Determine the [X, Y] coordinate at the center of the cell enclosing the given text.  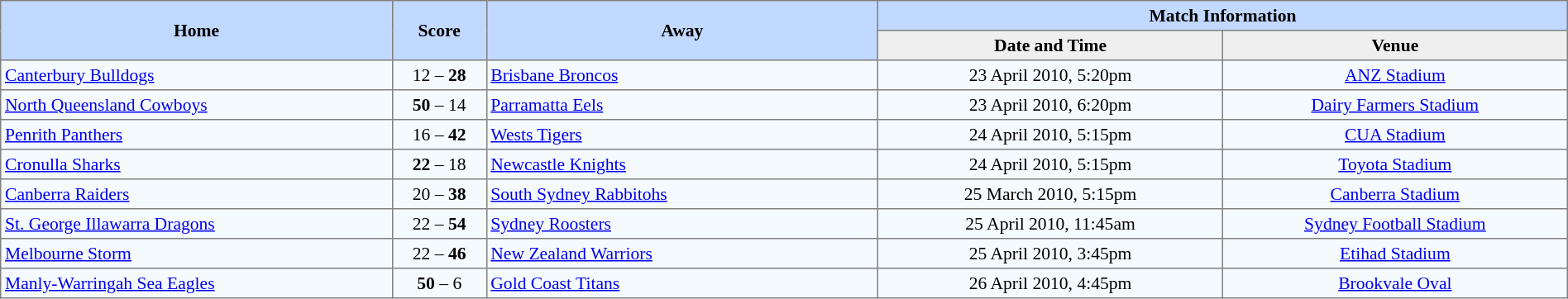
New Zealand Warriors [682, 254]
St. George Illawarra Dragons [197, 224]
50 – 6 [439, 283]
Canberra Stadium [1394, 194]
12 – 28 [439, 75]
South Sydney Rabbitohs [682, 194]
Brookvale Oval [1394, 283]
Etihad Stadium [1394, 254]
ANZ Stadium [1394, 75]
Brisbane Broncos [682, 75]
Melbourne Storm [197, 254]
Sydney Roosters [682, 224]
Away [682, 31]
26 April 2010, 4:45pm [1050, 283]
Penrith Panthers [197, 135]
Manly-Warringah Sea Eagles [197, 283]
22 – 46 [439, 254]
Newcastle Knights [682, 164]
23 April 2010, 5:20pm [1050, 75]
Sydney Football Stadium [1394, 224]
23 April 2010, 6:20pm [1050, 105]
Toyota Stadium [1394, 164]
25 April 2010, 11:45am [1050, 224]
Wests Tigers [682, 135]
20 – 38 [439, 194]
Match Information [1223, 16]
16 – 42 [439, 135]
Score [439, 31]
Canberra Raiders [197, 194]
Date and Time [1050, 45]
Canterbury Bulldogs [197, 75]
25 April 2010, 3:45pm [1050, 254]
22 – 54 [439, 224]
Home [197, 31]
25 March 2010, 5:15pm [1050, 194]
Cronulla Sharks [197, 164]
Dairy Farmers Stadium [1394, 105]
CUA Stadium [1394, 135]
50 – 14 [439, 105]
22 – 18 [439, 164]
Venue [1394, 45]
Parramatta Eels [682, 105]
North Queensland Cowboys [197, 105]
Gold Coast Titans [682, 283]
